Determine the (x, y) coordinate at the center of the cell enclosing the given text.  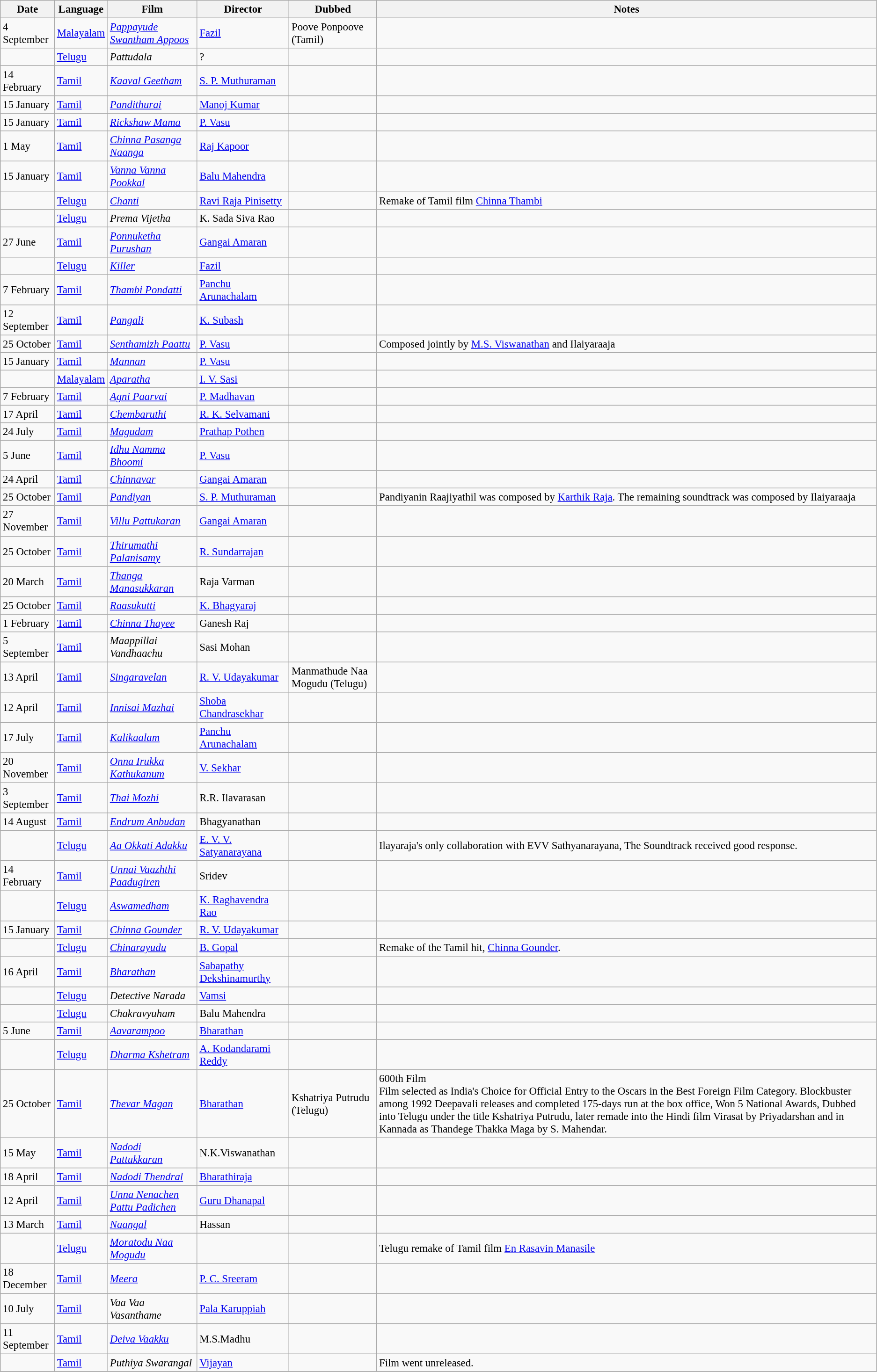
Language (80, 9)
Poove Ponpoove (Tamil) (333, 34)
Aavarampoo (153, 1031)
Guru Dhanapal (243, 1200)
K. Subash (243, 320)
Hassan (243, 1225)
R. Sundarrajan (243, 551)
Composed jointly by M.S. Viswanathan and Ilaiyaraaja (627, 344)
Raj Kapoor (243, 146)
Idhu Namma Bhoomi (153, 456)
Prathap Pothen (243, 432)
Ganesh Raj (243, 623)
Naangal (153, 1225)
Sridev (243, 876)
Sabapathy Dekshinamurthy (243, 972)
Pandiyan (153, 497)
Pala Karuppiah (243, 1309)
1 February (28, 623)
4 September (28, 34)
K. Bhagyaraj (243, 605)
16 April (28, 972)
K. Raghavendra Rao (243, 907)
Nadodi Thendral (153, 1177)
Chinna Thayee (153, 623)
Ponnuketha Purushan (153, 242)
14 August (28, 822)
Film went unreleased. (627, 1363)
24 April (28, 479)
Manoj Kumar (243, 105)
Singaravelan (153, 677)
Aa Okkati Adakku (153, 846)
Bhagyanathan (243, 822)
Rickshaw Mama (153, 123)
R. K. Selvamani (243, 414)
18 December (28, 1279)
Detective Narada (153, 995)
Thevar Magan (153, 1104)
5 September (28, 647)
Villu Pattukaran (153, 521)
Pangali (153, 320)
Puthiya Swarangal (153, 1363)
Kaaval Geetham (153, 81)
Bharathiraja (243, 1177)
V. Sekhar (243, 768)
Meera (153, 1279)
11 September (28, 1339)
Chanti (153, 201)
12 September (28, 320)
Pattudala (153, 57)
Thai Mozhi (153, 798)
Raasukutti (153, 605)
13 April (28, 677)
P. Madhavan (243, 397)
10 July (28, 1309)
E. V. V. Satyanarayana (243, 846)
27 November (28, 521)
Maappillai Vandhaachu (153, 647)
Pandiyanin Raajiyathil was composed by Karthik Raja. The remaining soundtrack was composed by Ilaiyaraaja (627, 497)
Aswamedham (153, 907)
Manmathude Naa Mogudu (Telugu) (333, 677)
Killer (153, 266)
Chinna Pasanga Naanga (153, 146)
Aparatha (153, 379)
Shoba Chandrasekhar (243, 707)
Magudam (153, 432)
Onna Irukka Kathukanum (153, 768)
Vaa Vaa Vasanthame (153, 1309)
Kalikaalam (153, 737)
Nadodi Pattukkaran (153, 1153)
Director (243, 9)
18 April (28, 1177)
Deiva Vaakku (153, 1339)
M.S.Madhu (243, 1339)
Endrum Anbudan (153, 822)
Pappayude Swantham Appoos (153, 34)
Unnai Vaazhthi Paadugiren (153, 876)
Chembaruthi (153, 414)
Chinnavar (153, 479)
Sasi Mohan (243, 647)
Senthamizh Paattu (153, 344)
Telugu remake of Tamil film En Rasavin Manasile (627, 1249)
Remake of the Tamil hit, Chinna Gounder. (627, 948)
20 November (28, 768)
Pandithurai (153, 105)
24 July (28, 432)
Notes (627, 9)
15 May (28, 1153)
Vamsi (243, 995)
Innisai Mazhai (153, 707)
B. Gopal (243, 948)
20 March (28, 582)
Raja Varman (243, 582)
Thambi Pondatti (153, 290)
Chinna Gounder (153, 930)
P. C. Sreeram (243, 1279)
Date (28, 9)
Vanna Vanna Pookkal (153, 177)
Agni Paarvai (153, 397)
Kshatriya Putrudu (Telugu) (333, 1104)
Film (153, 9)
27 June (28, 242)
Chinarayudu (153, 948)
1 May (28, 146)
N.K.Viswanathan (243, 1153)
Dharma Kshetram (153, 1054)
Thirumathi Palanisamy (153, 551)
A. Kodandarami Reddy (243, 1054)
K. Sada Siva Rao (243, 218)
Ravi Raja Pinisetty (243, 201)
Prema Vijetha (153, 218)
Unna Nenachen Pattu Padichen (153, 1200)
Mannan (153, 362)
R.R. Ilavarasan (243, 798)
Thanga Manasukkaran (153, 582)
17 July (28, 737)
Vijayan (243, 1363)
Moratodu Naa Mogudu (153, 1249)
17 April (28, 414)
Chakravyuham (153, 1013)
Remake of Tamil film Chinna Thambi (627, 201)
Dubbed (333, 9)
13 March (28, 1225)
3 September (28, 798)
Ilayaraja's only collaboration with EVV Sathyanarayana, The Soundtrack received good response. (627, 846)
? (243, 57)
I. V. Sasi (243, 379)
